Scan for the cell matching the given text and deliver its (x, y) coordinate at center. 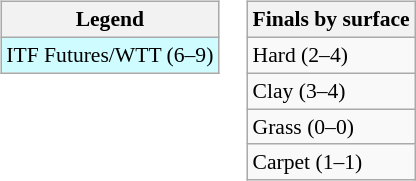
ITF Futures/WTT (6–9) (110, 55)
Carpet (1–1) (332, 162)
Clay (3–4) (332, 91)
Hard (2–4) (332, 55)
Finals by surface (332, 20)
Grass (0–0) (332, 127)
Legend (110, 20)
